Extract the [x, y] coordinate from the center of the cell holding the provided text.  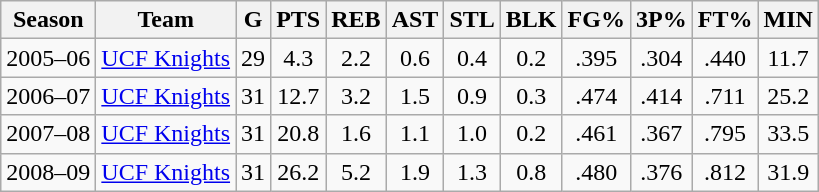
2007–08 [48, 134]
0.3 [531, 96]
3P% [661, 20]
.376 [661, 172]
Team [166, 20]
1.6 [356, 134]
.711 [725, 96]
BLK [531, 20]
REB [356, 20]
0.9 [472, 96]
.440 [725, 58]
1.9 [415, 172]
.414 [661, 96]
FT% [725, 20]
33.5 [788, 134]
1.5 [415, 96]
31.9 [788, 172]
AST [415, 20]
12.7 [298, 96]
.812 [725, 172]
20.8 [298, 134]
FG% [596, 20]
STL [472, 20]
.480 [596, 172]
.461 [596, 134]
0.4 [472, 58]
29 [254, 58]
G [254, 20]
.474 [596, 96]
1.1 [415, 134]
2008–09 [48, 172]
.304 [661, 58]
.367 [661, 134]
26.2 [298, 172]
.795 [725, 134]
2006–07 [48, 96]
4.3 [298, 58]
3.2 [356, 96]
11.7 [788, 58]
2.2 [356, 58]
2005–06 [48, 58]
PTS [298, 20]
25.2 [788, 96]
0.6 [415, 58]
Season [48, 20]
.395 [596, 58]
1.3 [472, 172]
1.0 [472, 134]
MIN [788, 20]
0.8 [531, 172]
5.2 [356, 172]
